Return [X, Y] of the center of cell containing provided text 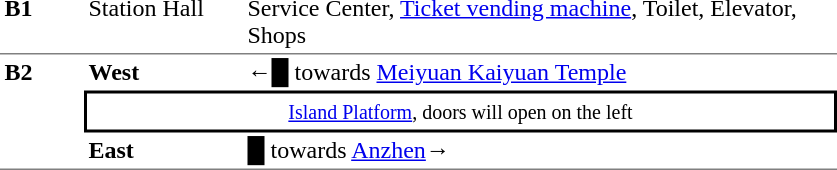
East [164, 151]
B2 [42, 112]
Island Platform, doors will open on the left [460, 111]
←█ towards Meiyuan Kaiyuan Temple [540, 72]
█ towards Anzhen→ [540, 151]
West [164, 72]
